From the cell containing the given text, extract its center point as [X, Y] coordinate. 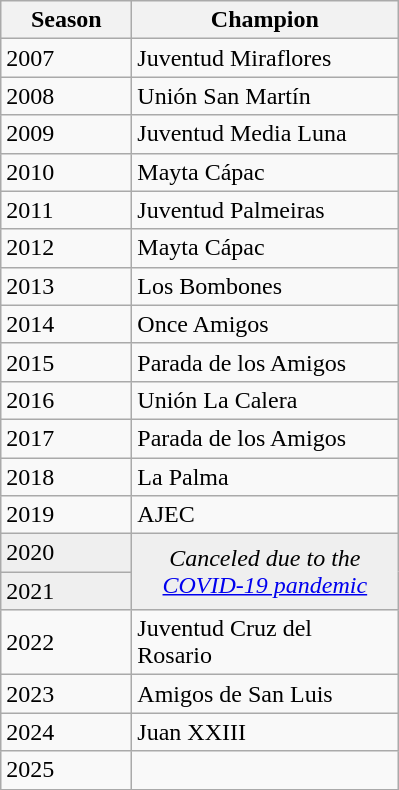
2018 [66, 477]
2009 [66, 134]
2007 [66, 58]
2014 [66, 324]
Los Bombones [265, 286]
2023 [66, 694]
2015 [66, 362]
2011 [66, 210]
Juventud Cruz del Rosario [265, 642]
Unión San Martín [265, 96]
2019 [66, 515]
Champion [265, 20]
Juventud Media Luna [265, 134]
2017 [66, 438]
2025 [66, 770]
Once Amigos [265, 324]
Amigos de San Luis [265, 694]
Unión La Calera [265, 400]
2022 [66, 642]
Season [66, 20]
Canceled due to the COVID-19 pandemic [265, 572]
2020 [66, 553]
2010 [66, 172]
AJEC [265, 515]
2013 [66, 286]
2016 [66, 400]
Juventud Palmeiras [265, 210]
2024 [66, 732]
2021 [66, 591]
La Palma [265, 477]
2012 [66, 248]
2008 [66, 96]
Juan XXIII [265, 732]
Juventud Miraflores [265, 58]
